Output the [X, Y] coordinate of the center of the cell containing the given text.  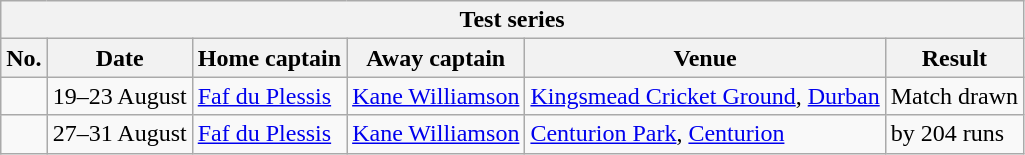
by 204 runs [954, 134]
Venue [705, 58]
No. [24, 58]
Centurion Park, Centurion [705, 134]
19–23 August [120, 96]
Home captain [269, 58]
Test series [512, 20]
Match drawn [954, 96]
Away captain [436, 58]
27–31 August [120, 134]
Kingsmead Cricket Ground, Durban [705, 96]
Result [954, 58]
Date [120, 58]
